Pinpoint the cell where the given text exists, returning its (X, Y) midpoint coordinate. 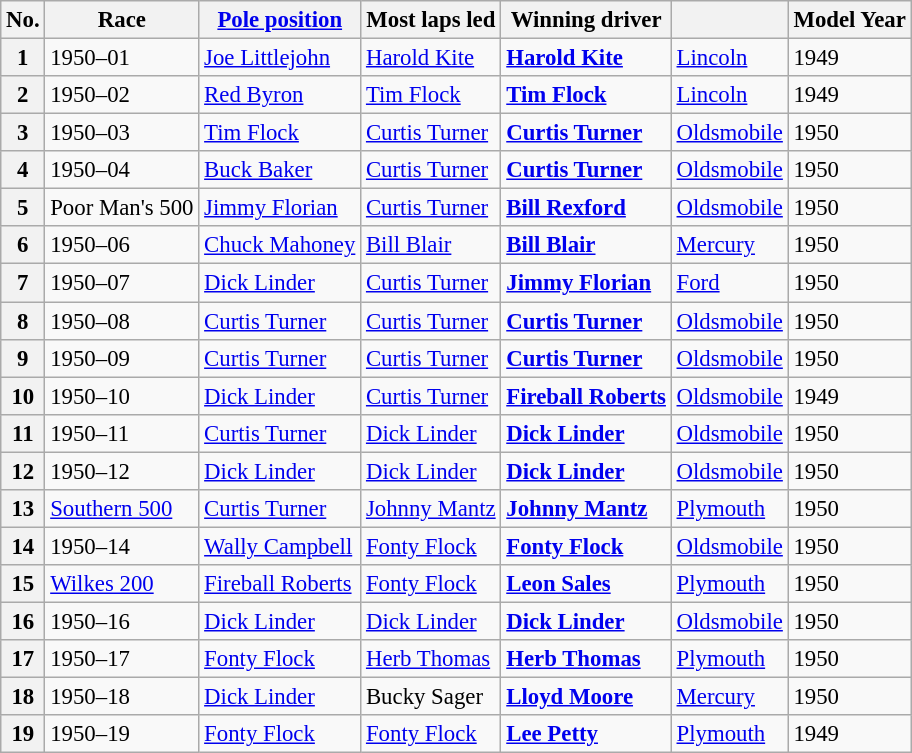
Ford (730, 283)
12 (23, 471)
9 (23, 358)
19 (23, 734)
1950–10 (122, 396)
15 (23, 584)
7 (23, 283)
1950–17 (122, 659)
Wilkes 200 (122, 584)
11 (23, 433)
1950–14 (122, 546)
Bucky Sager (431, 697)
14 (23, 546)
1950–06 (122, 245)
Bill Rexford (586, 208)
Winning driver (586, 20)
1950–02 (122, 95)
Chuck Mahoney (280, 245)
16 (23, 621)
1950–04 (122, 170)
Poor Man's 500 (122, 208)
13 (23, 509)
1950–19 (122, 734)
1 (23, 58)
1950–12 (122, 471)
1950–07 (122, 283)
1950–09 (122, 358)
Model Year (850, 20)
No. (23, 20)
Pole position (280, 20)
1950–08 (122, 321)
8 (23, 321)
Southern 500 (122, 509)
Joe Littlejohn (280, 58)
1950–03 (122, 133)
Wally Campbell (280, 546)
1950–18 (122, 697)
17 (23, 659)
Leon Sales (586, 584)
Lee Petty (586, 734)
Race (122, 20)
6 (23, 245)
Most laps led (431, 20)
2 (23, 95)
Lloyd Moore (586, 697)
4 (23, 170)
Buck Baker (280, 170)
1950–11 (122, 433)
10 (23, 396)
3 (23, 133)
Red Byron (280, 95)
5 (23, 208)
1950–01 (122, 58)
18 (23, 697)
1950–16 (122, 621)
